Return the [X, Y] coordinate for the center point of the cell that contains the specified text.  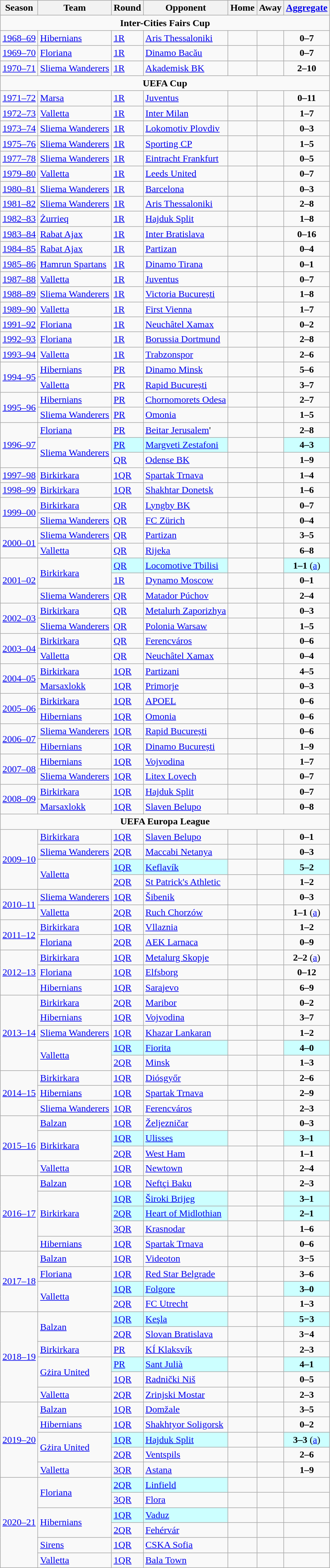
1989–90 [19, 309]
West Ham [186, 1153]
Khazar Lankaran [186, 1033]
Season [19, 8]
2015–16 [19, 1146]
Sirens [74, 1545]
2003–04 [19, 648]
3–0 [307, 1289]
1998–99 [19, 490]
4–5 [307, 671]
2–7 [307, 400]
Flora [186, 1500]
AEK Larnaca [186, 942]
Zrinjski Mostar [186, 1394]
2017–18 [19, 1281]
Akademisk BK [186, 68]
Team [74, 8]
Domžale [186, 1410]
0–11 [307, 98]
Shakhtar Donetsk [186, 490]
2016–17 [19, 1214]
2019–20 [19, 1440]
Metalurh Zaporizhya [186, 611]
1996–97 [19, 445]
1–4 [307, 475]
1992–93 [19, 339]
1999–00 [19, 513]
2010–11 [19, 904]
2011–12 [19, 935]
4–3 [307, 445]
Bala Town [186, 1560]
2–1 [307, 1214]
1970–71 [19, 68]
Leeds United [186, 173]
1994–95 [19, 377]
FC Utrecht [186, 1304]
1984–85 [19, 249]
2008–09 [19, 799]
Maribor [186, 1003]
0–8 [307, 807]
Ħamrun Spartans [74, 264]
1969–70 [19, 53]
St Patrick's Athletic [186, 882]
Fiorita [186, 1048]
Videoton [186, 1259]
Round [127, 8]
Ventspils [186, 1455]
Minsk [186, 1063]
Lokomotiv Plovdiv [186, 128]
Sporting CP [186, 143]
Locomotive Tbilisi [186, 565]
2001–02 [19, 580]
Vaduz [186, 1515]
Slovan Bratislava [186, 1334]
Aggregate [307, 8]
Diósgyőr [186, 1078]
Trabzonspor [186, 354]
3–3 (a) [307, 1440]
1975–76 [19, 143]
3−4 [307, 1334]
Šibenik [186, 897]
1991–92 [19, 324]
Inter-Cities Fairs Cup [165, 23]
2014–15 [19, 1093]
Barcelona [186, 189]
4–1 [307, 1364]
Polonia Warsaw [186, 626]
1985–86 [19, 264]
Radnički Niš [186, 1379]
Borussia Dortmund [186, 339]
Dinamo Minsk [186, 369]
Inter Bratislava [186, 234]
Dinamo Bacău [186, 53]
1993–94 [19, 354]
Željezničar [186, 1123]
Metalurg Skopje [186, 957]
2–2 (a) [307, 957]
2012–13 [19, 972]
3–6 [307, 1274]
2007–08 [19, 769]
5–6 [307, 369]
Heart of Midlothian [186, 1214]
Dinamo București [186, 746]
Neftçi Baku [186, 1184]
2020–21 [19, 1522]
Ruch Chorzów [186, 912]
Chornomorets Odesa [186, 400]
Vllaznia [186, 927]
2006–07 [19, 739]
Home [242, 8]
2013–14 [19, 1033]
2018–19 [19, 1357]
Fehérvár [186, 1530]
5–2 [307, 867]
1982–83 [19, 219]
Ulisses [186, 1138]
1977–78 [19, 158]
1972–73 [19, 113]
Partizani [186, 671]
Široki Brijeg [186, 1199]
1–1 [307, 1153]
FC Zürich [186, 520]
3−5 [307, 1259]
Marsa [74, 98]
Keflavík [186, 867]
Krasnodar [186, 1229]
1983–84 [19, 234]
Opponent [186, 8]
Żurrieq [74, 219]
Maccabi Netanya [186, 852]
1980–81 [19, 189]
1979–80 [19, 173]
2009–10 [19, 859]
2–10 [307, 68]
Sarajevo [186, 988]
2–9 [307, 1093]
UEFA Europa League [165, 822]
Shakhtyor Soligorsk [186, 1425]
1997–98 [19, 475]
Matador Púchov [186, 596]
2005–06 [19, 709]
Dinamo Tirana [186, 264]
1973–74 [19, 128]
2000–01 [19, 543]
Inter Milan [186, 113]
1987–88 [19, 279]
Primorje [186, 686]
Elfsborg [186, 972]
Dynamo Moscow [186, 580]
APOEL [186, 701]
1968–69 [19, 38]
Newtown [186, 1168]
Beitar Jerusalem' [186, 430]
CSKA Sofia [186, 1545]
KÍ Klaksvík [186, 1349]
First Vienna [186, 309]
Sant Julià [186, 1364]
1981–82 [19, 204]
Linfield [186, 1485]
1988–89 [19, 294]
2004–05 [19, 679]
Away [270, 8]
Odense BK [186, 460]
Lyngby BK [186, 505]
Victoria București [186, 294]
0–16 [307, 234]
4–0 [307, 1048]
5−3 [307, 1319]
Margveti Zestafoni [186, 445]
UEFA Cup [165, 83]
1995–96 [19, 407]
Eintracht Frankfurt [186, 158]
Folgore [186, 1289]
Rijeka [186, 550]
6–8 [307, 550]
6–9 [307, 988]
Astana [186, 1470]
Red Star Belgrade [186, 1274]
0–12 [307, 972]
0–9 [307, 942]
2002–03 [19, 618]
1971–72 [19, 98]
Keşla [186, 1319]
Litex Lovech [186, 776]
